Output the [x, y] coordinate of the center of the cell containing the given text.  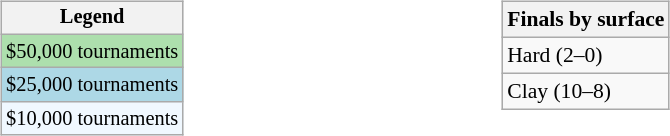
Hard (2–0) [586, 55]
Finals by surface [586, 20]
$50,000 tournaments [92, 51]
Clay (10–8) [586, 91]
Legend [92, 18]
$25,000 tournaments [92, 85]
$10,000 tournaments [92, 119]
